Return the (x, y) coordinate for the center point of the cell that contains the specified text.  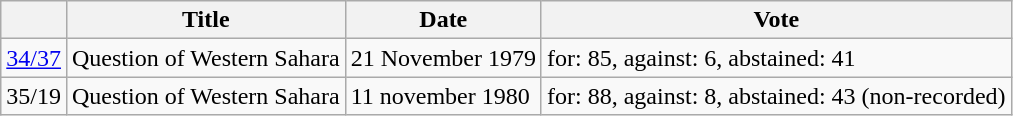
for: 85, against: 6, abstained: 41 (776, 58)
Date (443, 20)
Title (206, 20)
11 november 1980 (443, 96)
35/19 (34, 96)
21 November 1979 (443, 58)
Vote (776, 20)
for: 88, against: 8, abstained: 43 (non-recorded) (776, 96)
34/37 (34, 58)
